Determine the (x, y) coordinate at the center of the cell enclosing the given text.  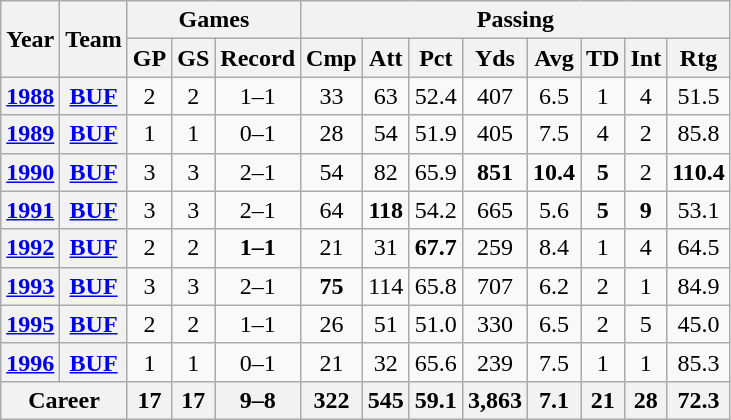
8.4 (554, 248)
64 (332, 210)
9–8 (258, 400)
110.4 (699, 172)
65.8 (436, 286)
1991 (30, 210)
45.0 (699, 324)
Rtg (699, 58)
851 (494, 172)
Att (386, 58)
64.5 (699, 248)
407 (494, 96)
Pct (436, 58)
51.9 (436, 134)
51.5 (699, 96)
Avg (554, 58)
Cmp (332, 58)
239 (494, 362)
Yds (494, 58)
1988 (30, 96)
85.3 (699, 362)
Passing (516, 20)
52.4 (436, 96)
51.0 (436, 324)
665 (494, 210)
Games (214, 20)
118 (386, 210)
Career (64, 400)
32 (386, 362)
707 (494, 286)
114 (386, 286)
75 (332, 286)
1995 (30, 324)
67.7 (436, 248)
59.1 (436, 400)
72.3 (699, 400)
51 (386, 324)
5.6 (554, 210)
GS (194, 58)
1993 (30, 286)
Record (258, 58)
63 (386, 96)
53.1 (699, 210)
1992 (30, 248)
3,863 (494, 400)
1996 (30, 362)
322 (332, 400)
1990 (30, 172)
545 (386, 400)
31 (386, 248)
9 (646, 210)
82 (386, 172)
65.6 (436, 362)
Team (94, 39)
GP (149, 58)
405 (494, 134)
330 (494, 324)
33 (332, 96)
10.4 (554, 172)
1989 (30, 134)
85.8 (699, 134)
84.9 (699, 286)
54.2 (436, 210)
6.2 (554, 286)
TD (602, 58)
Int (646, 58)
259 (494, 248)
Year (30, 39)
65.9 (436, 172)
26 (332, 324)
7.1 (554, 400)
